Identify which cell holds the provided text, then report its [X, Y] central coordinate. 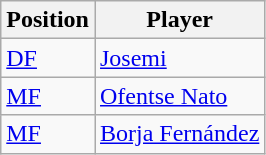
Borja Fernández [179, 134]
Player [179, 20]
Josemi [179, 58]
Ofentse Nato [179, 96]
DF [48, 58]
Position [48, 20]
